Find where the given text appears and provide that cell's center as (X, Y) coordinate. 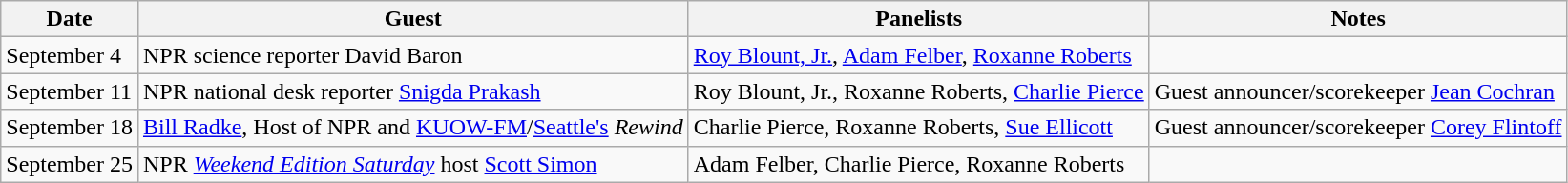
Guest announcer/scorekeeper Corey Flintoff (1358, 128)
Notes (1358, 19)
NPR science reporter David Baron (412, 55)
NPR national desk reporter Snigda Prakash (412, 91)
September 18 (70, 128)
September 11 (70, 91)
September 25 (70, 164)
Charlie Pierce, Roxanne Roberts, Sue Ellicott (918, 128)
September 4 (70, 55)
Bill Radke, Host of NPR and KUOW-FM/Seattle's Rewind (412, 128)
Roy Blount, Jr., Roxanne Roberts, Charlie Pierce (918, 91)
Adam Felber, Charlie Pierce, Roxanne Roberts (918, 164)
Roy Blount, Jr., Adam Felber, Roxanne Roberts (918, 55)
Date (70, 19)
Guest (412, 19)
NPR Weekend Edition Saturday host Scott Simon (412, 164)
Panelists (918, 19)
Guest announcer/scorekeeper Jean Cochran (1358, 91)
